Identify which cell holds the provided text, then report its (X, Y) central coordinate. 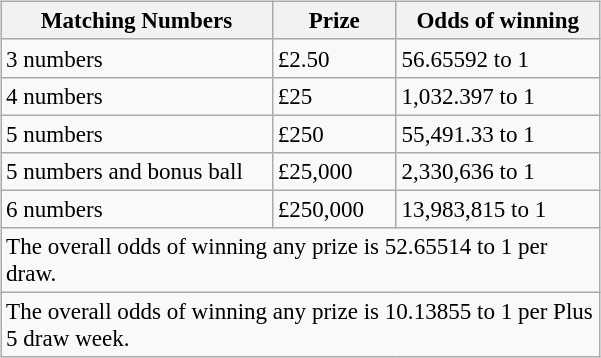
2,330,636 to 1 (498, 172)
6 numbers (137, 209)
5 numbers and bonus ball (137, 172)
56.65592 to 1 (498, 58)
Prize (334, 21)
5 numbers (137, 134)
Matching Numbers (137, 21)
The overall odds of winning any prize is 10.13855 to 1 per Plus 5 draw week. (300, 326)
£25,000 (334, 172)
£2.50 (334, 58)
3 numbers (137, 58)
£250 (334, 134)
Odds of winning (498, 21)
£250,000 (334, 209)
13,983,815 to 1 (498, 209)
4 numbers (137, 96)
The overall odds of winning any prize is 52.65514 to 1 per draw. (300, 260)
£25 (334, 96)
55,491.33 to 1 (498, 134)
1,032.397 to 1 (498, 96)
